From the cell containing the given text, extract its center point as (X, Y) coordinate. 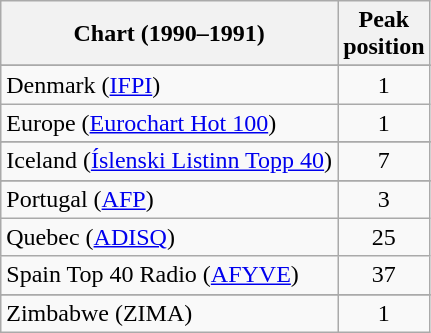
37 (384, 275)
Zimbabwe (ZIMA) (170, 313)
Denmark (IFPI) (170, 85)
Spain Top 40 Radio (AFYVE) (170, 275)
Peakposition (384, 34)
Quebec (ADISQ) (170, 237)
Europe (Eurochart Hot 100) (170, 123)
3 (384, 199)
25 (384, 237)
Chart (1990–1991) (170, 34)
7 (384, 161)
Portugal (AFP) (170, 199)
Iceland (Íslenski Listinn Topp 40) (170, 161)
